Provide the (X, Y) coordinate of the cell's center where the given text is located.  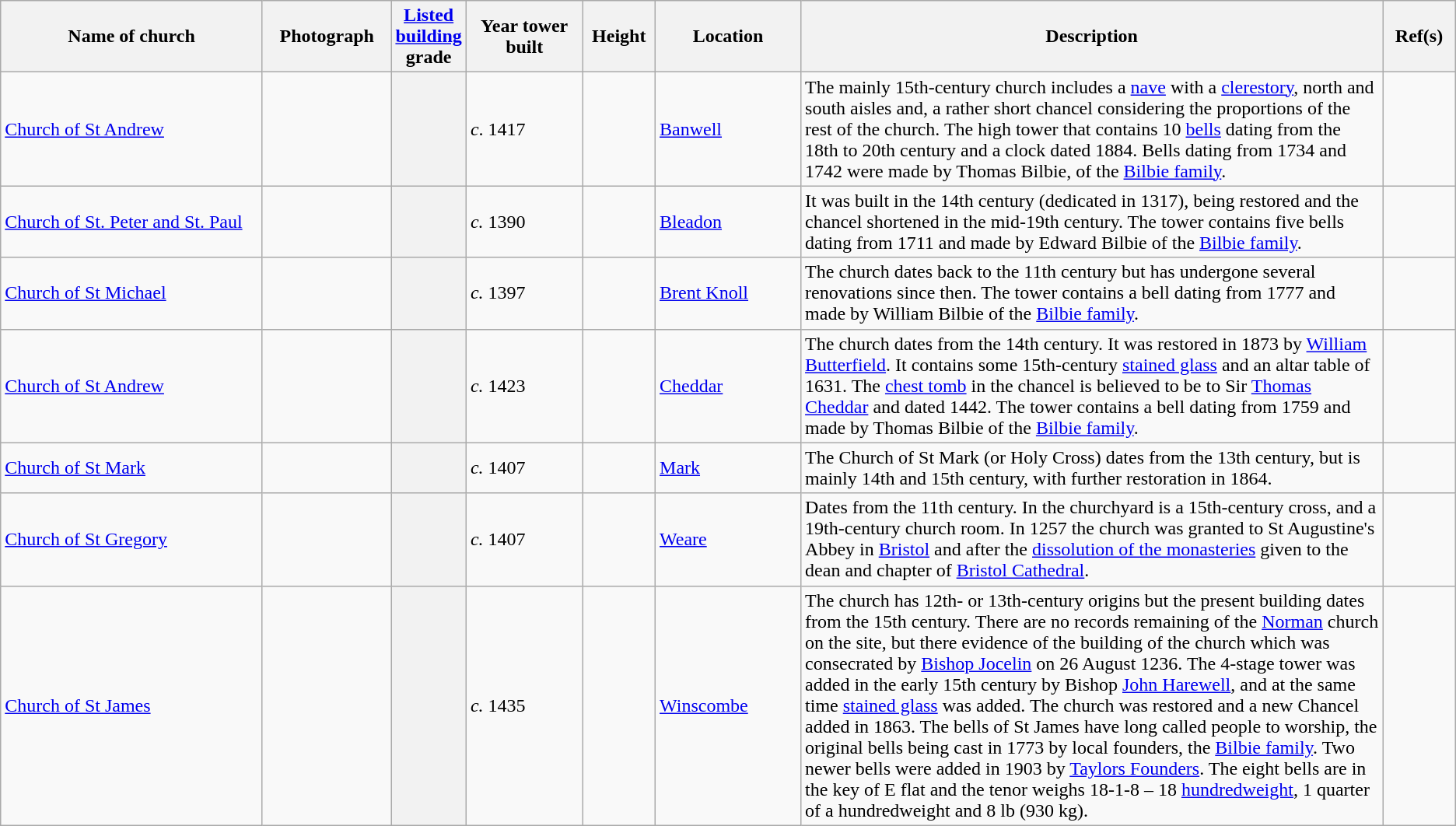
Church of St Gregory (132, 540)
Brent Knoll (728, 293)
Weare (728, 540)
Listed building grade (429, 37)
Church of St. Peter and St. Paul (132, 222)
Location (728, 37)
The Church of St Mark (or Holy Cross) dates from the 13th century, but is mainly 14th and 15th century, with further restoration in 1864. (1092, 468)
c. 1435 (524, 705)
Mark (728, 468)
Church of St Mark (132, 468)
Height (619, 37)
Name of church (132, 37)
c. 1390 (524, 222)
c. 1417 (524, 129)
c. 1397 (524, 293)
Cheddar (728, 386)
Year tower built (524, 37)
c. 1423 (524, 386)
Description (1092, 37)
Photograph (327, 37)
Bleadon (728, 222)
Ref(s) (1419, 37)
Church of St James (132, 705)
Church of St Michael (132, 293)
Banwell (728, 129)
Winscombe (728, 705)
